Identify which cell holds the provided text, then report its [x, y] central coordinate. 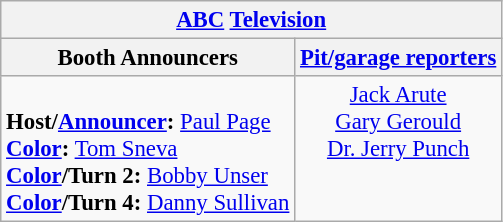
Booth Announcers [148, 58]
Host/Announcer: Paul Page Color: Tom Sneva Color/Turn 2: Bobby Unser Color/Turn 4: Danny Sullivan [148, 149]
ABC Television [252, 20]
Jack AruteGary GerouldDr. Jerry Punch [398, 149]
Pit/garage reporters [398, 58]
